Output the (X, Y) coordinate of the center of the cell containing the given text.  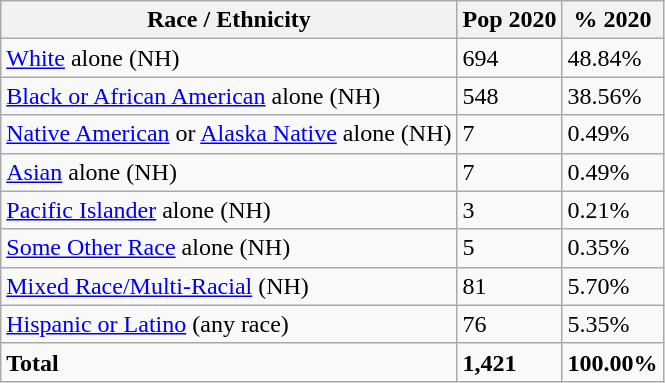
Pacific Islander alone (NH) (229, 210)
Asian alone (NH) (229, 172)
5.70% (612, 286)
38.56% (612, 96)
76 (510, 324)
81 (510, 286)
5 (510, 248)
Native American or Alaska Native alone (NH) (229, 134)
694 (510, 58)
Pop 2020 (510, 20)
1,421 (510, 362)
548 (510, 96)
% 2020 (612, 20)
3 (510, 210)
Black or African American alone (NH) (229, 96)
100.00% (612, 362)
White alone (NH) (229, 58)
Some Other Race alone (NH) (229, 248)
0.21% (612, 210)
Race / Ethnicity (229, 20)
Mixed Race/Multi-Racial (NH) (229, 286)
48.84% (612, 58)
Hispanic or Latino (any race) (229, 324)
0.35% (612, 248)
5.35% (612, 324)
Total (229, 362)
